Search for the cell housing the specified text and yield its (x, y) center coordinate. 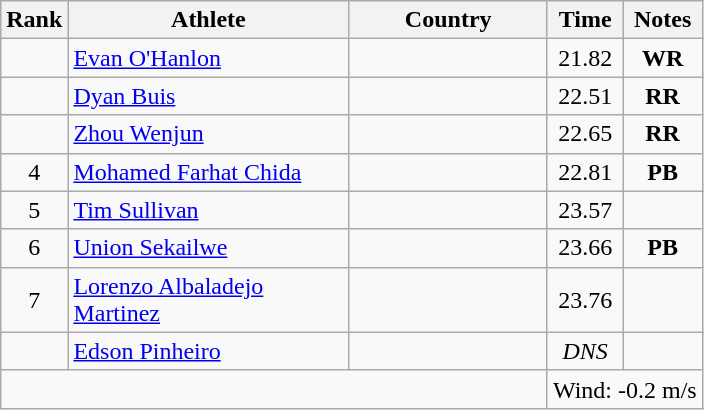
23.66 (584, 248)
Union Sekailwe (208, 248)
23.57 (584, 210)
Tim Sullivan (208, 210)
Country (448, 20)
22.51 (584, 96)
22.65 (584, 134)
Time (584, 20)
Zhou Wenjun (208, 134)
Edson Pinheiro (208, 351)
4 (34, 172)
21.82 (584, 58)
7 (34, 300)
Notes (662, 20)
23.76 (584, 300)
Wind: -0.2 m/s (624, 389)
6 (34, 248)
Evan O'Hanlon (208, 58)
Mohamed Farhat Chida (208, 172)
22.81 (584, 172)
Dyan Buis (208, 96)
Lorenzo Albaladejo Martinez (208, 300)
5 (34, 210)
WR (662, 58)
Rank (34, 20)
Athlete (208, 20)
DNS (584, 351)
